Locate the cell with the specified text and output its [x, y] center coordinate. 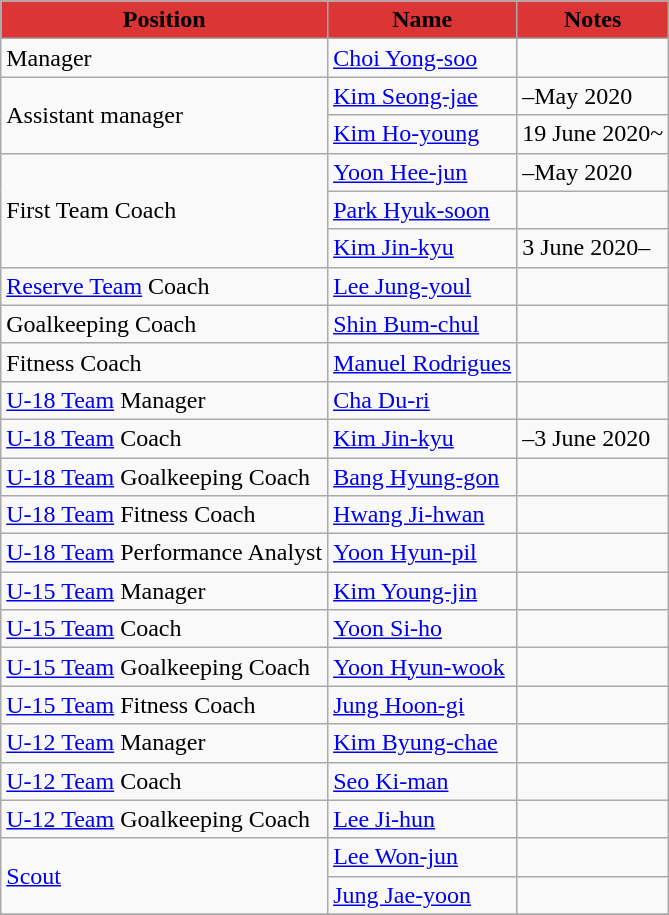
U-15 Team Goalkeeping Coach [164, 667]
U-12 Team Coach [164, 781]
–3 June 2020 [593, 438]
Kim Ho-young [422, 134]
Kim Young-jin [422, 591]
Yoon Hyun-wook [422, 667]
Seo Ki-man [422, 781]
Notes [593, 20]
U-18 Team Performance Analyst [164, 553]
Hwang Ji-hwan [422, 515]
Name [422, 20]
Kim Seong-jae [422, 96]
Lee Won-jun [422, 857]
Goalkeeping Coach [164, 324]
Yoon Hyun-pil [422, 553]
Lee Ji-hun [422, 819]
Yoon Si-ho [422, 629]
U-12 Team Manager [164, 743]
Jung Jae-yoon [422, 895]
U-18 Team Manager [164, 400]
U-15 Team Fitness Coach [164, 705]
Kim Byung-chae [422, 743]
U-12 Team Goalkeeping Coach [164, 819]
Fitness Coach [164, 362]
Manager [164, 58]
Jung Hoon-gi [422, 705]
U-18 Team Fitness Coach [164, 515]
Manuel Rodrigues [422, 362]
Position [164, 20]
U-18 Team Goalkeeping Coach [164, 477]
Park Hyuk-soon [422, 210]
U-18 Team Coach [164, 438]
Shin Bum-chul [422, 324]
Choi Yong-soo [422, 58]
19 June 2020~ [593, 134]
Scout [164, 876]
U-15 Team Coach [164, 629]
Bang Hyung-gon [422, 477]
First Team Coach [164, 210]
3 June 2020– [593, 248]
Cha Du-ri [422, 400]
U-15 Team Manager [164, 591]
Assistant manager [164, 115]
Yoon Hee-jun [422, 172]
Reserve Team Coach [164, 286]
Lee Jung-youl [422, 286]
